From the cell containing the given text, extract its center point as (X, Y) coordinate. 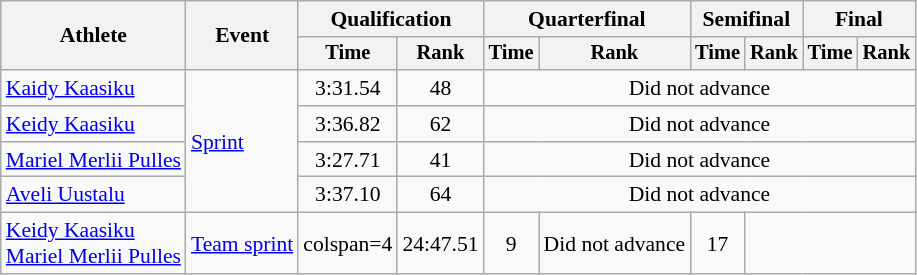
Mariel Merlii Pulles (94, 160)
Kaidy Kaasiku (94, 88)
Event (242, 36)
41 (440, 160)
24:47.51 (440, 244)
colspan=4 (348, 244)
Keidy Kaasiku (94, 124)
64 (440, 195)
Aveli Uustalu (94, 195)
3:37.10 (348, 195)
3:36.82 (348, 124)
Keidy KaasikuMariel Merlii Pulles (94, 244)
48 (440, 88)
3:31.54 (348, 88)
Semifinal (746, 19)
Team sprint (242, 244)
62 (440, 124)
Quarterfinal (588, 19)
Qualification (390, 19)
9 (512, 244)
Athlete (94, 36)
Final (859, 19)
17 (718, 244)
Sprint (242, 141)
3:27.71 (348, 160)
